From the cell containing the given text, extract its center point as [X, Y] coordinate. 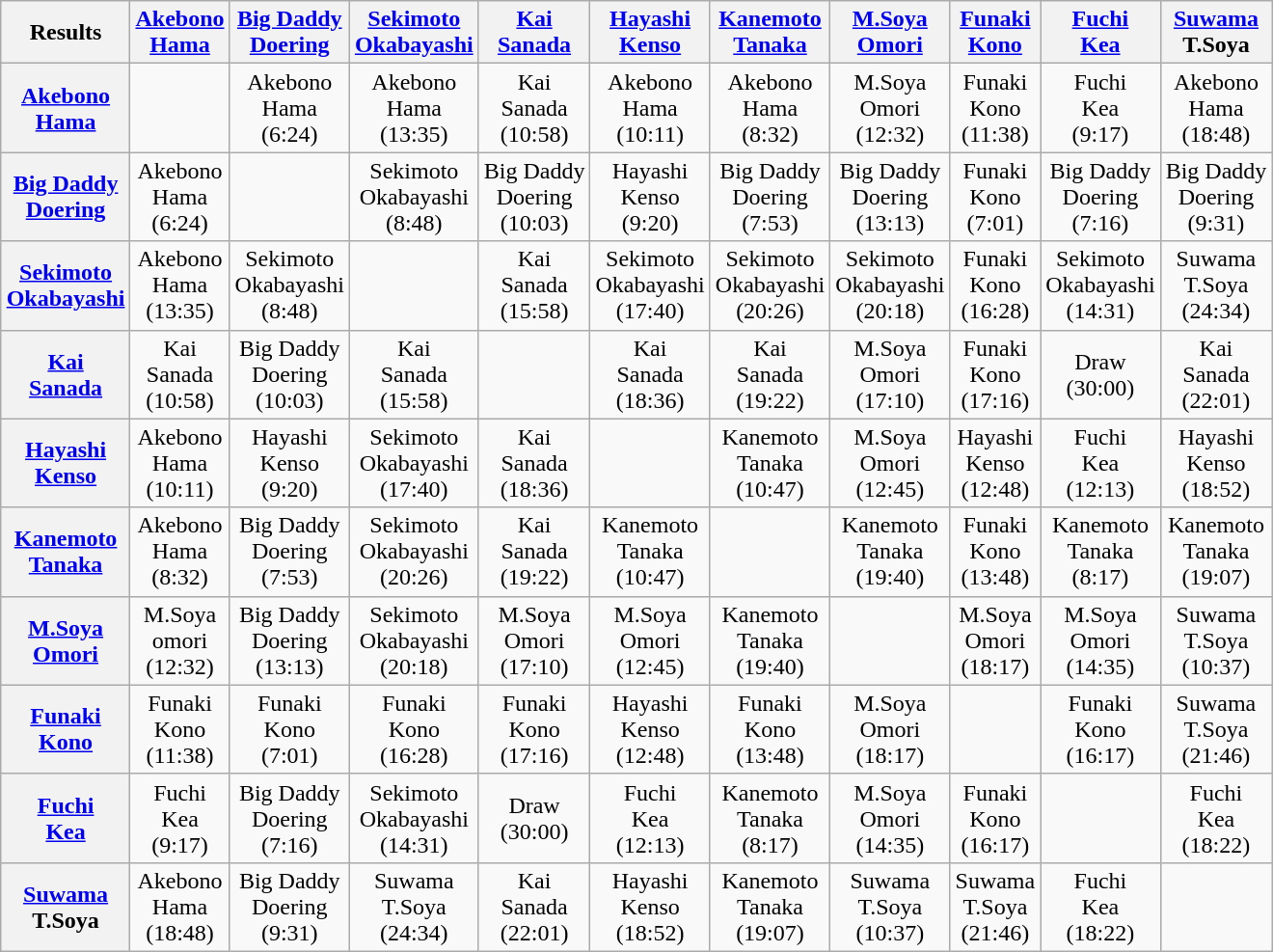
M.SoyaOmori(12:32) [890, 108]
M.Soyaomori(12:32) [179, 640]
Results [66, 33]
